For the text-containing cell, return its midpoint in [x, y] coordinate format. 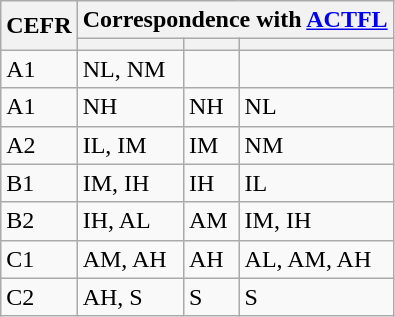
NL [316, 107]
AM, AH [130, 259]
IL [316, 183]
C1 [39, 259]
C2 [39, 297]
IM [211, 145]
IH, AL [130, 221]
IL, IM [130, 145]
NM [316, 145]
A2 [39, 145]
B2 [39, 221]
AL, AM, AH [316, 259]
IH [211, 183]
B1 [39, 183]
CEFR [39, 26]
NL, NM [130, 69]
AM [211, 221]
AH, S [130, 297]
AH [211, 259]
Correspondence with ACTFL [235, 20]
